Search for the cell housing the specified text and yield its [x, y] center coordinate. 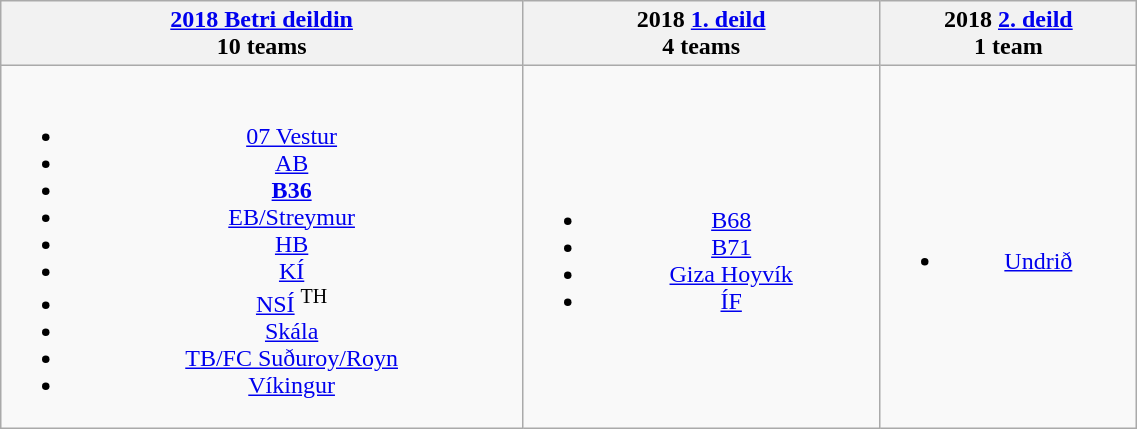
B68B71Giza HoyvíkÍF [700, 248]
2018 1. deild4 teams [700, 34]
2018 Betri deildin10 teams [262, 34]
Undrið [1008, 248]
07 VesturABB36EB/StreymurHBKÍNSÍ THSkálaTB/FC Suðuroy/RoynVíkingur [262, 248]
2018 2. deild1 team [1008, 34]
